Pinpoint the cell where the given text exists, returning its [X, Y] midpoint coordinate. 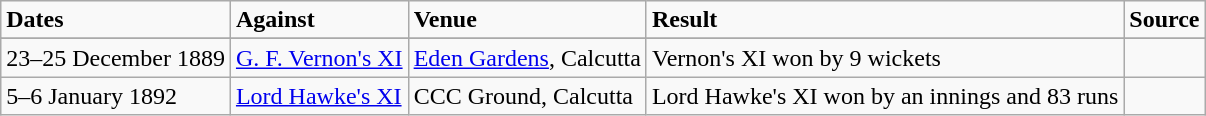
Dates [116, 20]
Result [884, 20]
CCC Ground, Calcutta [527, 96]
Venue [527, 20]
Source [1164, 20]
23–25 December 1889 [116, 58]
5–6 January 1892 [116, 96]
Vernon's XI won by 9 wickets [884, 58]
Against [319, 20]
G. F. Vernon's XI [319, 58]
Lord Hawke's XI won by an innings and 83 runs [884, 96]
Eden Gardens, Calcutta [527, 58]
Lord Hawke's XI [319, 96]
